For the text-containing cell, return its midpoint in (x, y) coordinate format. 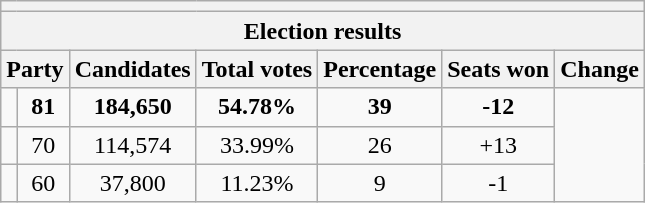
184,650 (132, 107)
Election results (323, 31)
Percentage (380, 69)
-12 (498, 107)
11.23% (257, 183)
26 (380, 145)
Total votes (257, 69)
39 (380, 107)
81 (43, 107)
9 (380, 183)
37,800 (132, 183)
Seats won (498, 69)
Change (600, 69)
Candidates (132, 69)
114,574 (132, 145)
+13 (498, 145)
60 (43, 183)
70 (43, 145)
54.78% (257, 107)
Party (35, 69)
33.99% (257, 145)
-1 (498, 183)
